Output the (x, y) coordinate of the center of the cell containing the given text.  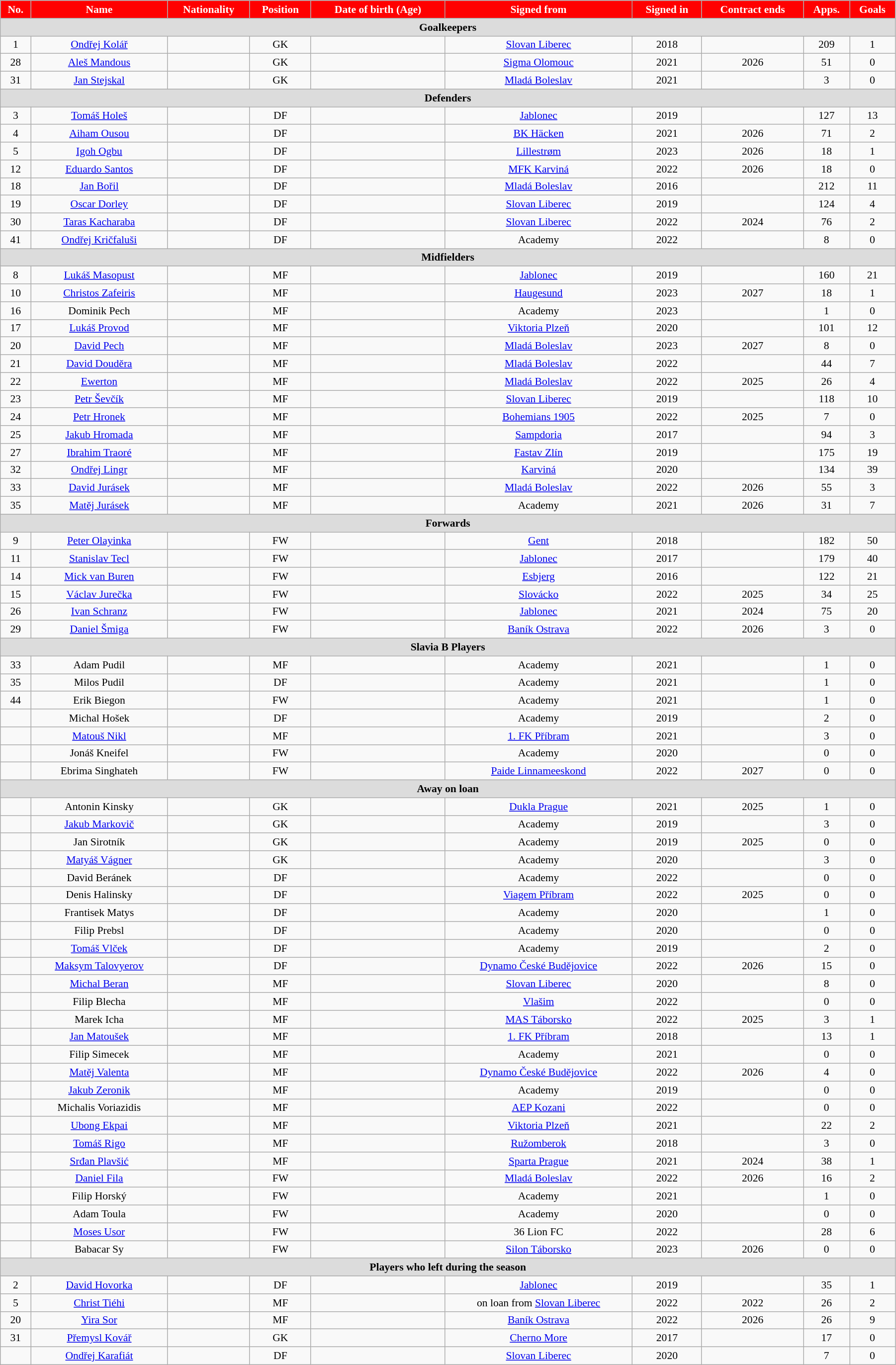
30 (16, 222)
Maksym Talovyerov (99, 966)
Paide Linnameeskond (539, 771)
David Hovorka (99, 1285)
Jakub Markovič (99, 824)
Ondřej Lingr (99, 470)
Viagem Příbram (539, 895)
Filip Simecek (99, 1055)
Přemysl Kovář (99, 1338)
76 (826, 222)
Bohemians 1905 (539, 417)
Michalis Voriazidis (99, 1108)
Daniel Fila (99, 1179)
Fastav Zlín (539, 453)
Sparta Prague (539, 1161)
Silon Táborsko (539, 1250)
Aleš Mandous (99, 63)
Lukáš Provod (99, 328)
on loan from Slovan Liberec (539, 1303)
212 (826, 186)
Ivan Schranz (99, 612)
Yira Sor (99, 1320)
Away on loan (448, 789)
David Pech (99, 346)
Filip Blecha (99, 1001)
Erik Biegon (99, 701)
Goalkeepers (448, 27)
39 (873, 470)
Christos Zafeiris (99, 293)
Tomáš Rigo (99, 1143)
55 (826, 488)
Ondřej Kričfaluši (99, 240)
AEP Kozani (539, 1108)
Jakub Hromada (99, 435)
Midfielders (448, 258)
Milos Pudil (99, 683)
Goals (873, 9)
Haugesund (539, 293)
Eduardo Santos (99, 169)
Babacar Sy (99, 1250)
14 (16, 576)
Cherno More (539, 1338)
MAS Táborsko (539, 1019)
Jan Matoušek (99, 1037)
Taras Kacharaba (99, 222)
Sampdoria (539, 435)
27 (16, 453)
Petr Hronek (99, 417)
Position (280, 9)
Jonáš Kneifel (99, 753)
Contract ends (753, 9)
Matěj Valenta (99, 1073)
Michal Hošek (99, 718)
Matěj Jurásek (99, 506)
MFK Karviná (539, 169)
Players who left during the season (448, 1268)
182 (826, 541)
Apps. (826, 9)
Matyáš Vágner (99, 860)
Matouš Nikl (99, 736)
179 (826, 559)
Ondřej Karafiát (99, 1356)
Lukáš Masopust (99, 275)
Filip Prebsl (99, 931)
24 (16, 417)
Slavia B Players (448, 647)
118 (826, 399)
Name (99, 9)
Oscar Dorley (99, 204)
Filip Horský (99, 1196)
122 (826, 576)
Ondřej Kolář (99, 45)
Jan Stejskal (99, 81)
40 (873, 559)
Stanislav Tecl (99, 559)
Frantisek Matys (99, 913)
Date of birth (Age) (378, 9)
Esbjerg (539, 576)
Ewerton (99, 381)
Jan Sirotník (99, 842)
Vlašim (539, 1001)
Sigma Olomouc (539, 63)
34 (826, 594)
41 (16, 240)
Václav Jurečka (99, 594)
101 (826, 328)
BK Häcken (539, 134)
Ebrima Singhateh (99, 771)
Jakub Zeronik (99, 1090)
Ružomberok (539, 1143)
Lillestrøm (539, 151)
Tomáš Vlček (99, 948)
Antonin Kinsky (99, 807)
32 (16, 470)
6 (873, 1232)
Jan Bořil (99, 186)
29 (16, 630)
38 (826, 1161)
Ibrahim Traoré (99, 453)
David Douděra (99, 364)
Moses Usor (99, 1232)
51 (826, 63)
36 Lion FC (539, 1232)
Gent (539, 541)
124 (826, 204)
Adam Toula (99, 1214)
Igoh Ogbu (99, 151)
Christ Tiéhi (99, 1303)
Aiham Ousou (99, 134)
23 (16, 399)
Defenders (448, 98)
David Beránek (99, 878)
75 (826, 612)
50 (873, 541)
134 (826, 470)
Dukla Prague (539, 807)
Mick van Buren (99, 576)
Signed from (539, 9)
Ubong Ekpai (99, 1126)
Daniel Šmiga (99, 630)
71 (826, 134)
Signed in (667, 9)
Peter Olayinka (99, 541)
Adam Pudil (99, 665)
160 (826, 275)
Karviná (539, 470)
Petr Ševčík (99, 399)
Forwards (448, 523)
175 (826, 453)
Srđan Plavšić (99, 1161)
Dominik Pech (99, 311)
Denis Halinsky (99, 895)
David Jurásek (99, 488)
94 (826, 435)
209 (826, 45)
Nationality (209, 9)
Michal Beran (99, 984)
Tomáš Holeš (99, 116)
Marek Icha (99, 1019)
Slovácko (539, 594)
127 (826, 116)
No. (16, 9)
